Search for the cell housing the specified text and yield its [X, Y] center coordinate. 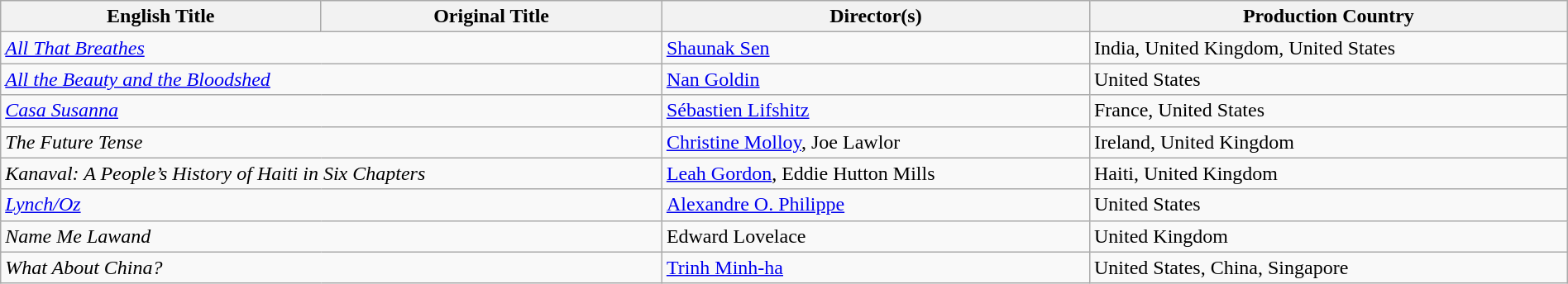
English Title [160, 17]
France, United States [1328, 111]
Sébastien Lifshitz [875, 111]
All That Breathes [332, 48]
Ireland, United Kingdom [1328, 142]
All the Beauty and the Bloodshed [332, 79]
Alexandre O. Philippe [875, 205]
Trinh Minh-ha [875, 267]
Lynch/Oz [332, 205]
Casa Susanna [332, 111]
Director(s) [875, 17]
Shaunak Sen [875, 48]
Original Title [491, 17]
Haiti, United Kingdom [1328, 173]
The Future Tense [332, 142]
Edward Lovelace [875, 236]
Production Country [1328, 17]
What About China? [332, 267]
Leah Gordon, Eddie Hutton Mills [875, 173]
Kanaval: A People’s History of Haiti in Six Chapters [332, 173]
Nan Goldin [875, 79]
Christine Molloy, Joe Lawlor [875, 142]
United States, China, Singapore [1328, 267]
India, United Kingdom, United States [1328, 48]
Name Me Lawand [332, 236]
United Kingdom [1328, 236]
